Determine the (x, y) coordinate at the center of the cell enclosing the given text.  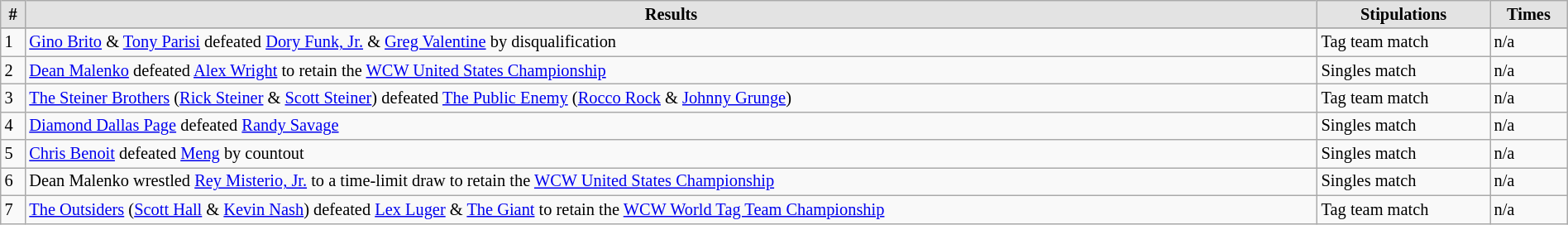
4 (13, 126)
Stipulations (1404, 14)
Results (671, 14)
Times (1529, 14)
6 (13, 181)
The Steiner Brothers (Rick Steiner & Scott Steiner) defeated The Public Enemy (Rocco Rock & Johnny Grunge) (671, 98)
The Outsiders (Scott Hall & Kevin Nash) defeated Lex Luger & The Giant to retain the WCW World Tag Team Championship (671, 209)
# (13, 14)
3 (13, 98)
7 (13, 209)
1 (13, 42)
5 (13, 154)
2 (13, 70)
Diamond Dallas Page defeated Randy Savage (671, 126)
Dean Malenko defeated Alex Wright to retain the WCW United States Championship (671, 70)
Chris Benoit defeated Meng by countout (671, 154)
Dean Malenko wrestled Rey Misterio, Jr. to a time-limit draw to retain the WCW United States Championship (671, 181)
Gino Brito & Tony Parisi defeated Dory Funk, Jr. & Greg Valentine by disqualification (671, 42)
